Determine the (X, Y) coordinate at the center of the cell enclosing the given text.  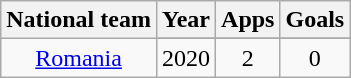
2020 (186, 58)
2 (248, 58)
Apps (248, 20)
Year (186, 20)
National team (79, 20)
Goals (315, 20)
Romania (79, 58)
0 (315, 58)
